Determine the (X, Y) coordinate at the center of the cell enclosing the given text.  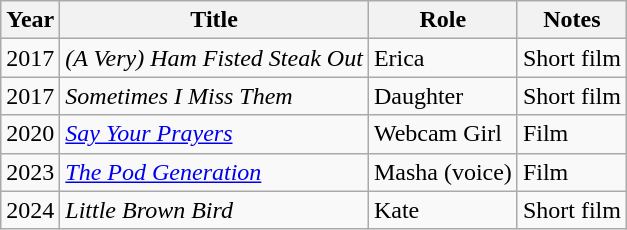
2020 (30, 134)
Erica (442, 58)
Masha (voice) (442, 172)
Role (442, 20)
Say Your Prayers (214, 134)
Title (214, 20)
(A Very) Ham Fisted Steak Out (214, 58)
Kate (442, 210)
2024 (30, 210)
Notes (572, 20)
Webcam Girl (442, 134)
Year (30, 20)
Sometimes I Miss Them (214, 96)
The Pod Generation (214, 172)
Little Brown Bird (214, 210)
Daughter (442, 96)
2023 (30, 172)
